Return (x, y) of the center of cell containing provided text 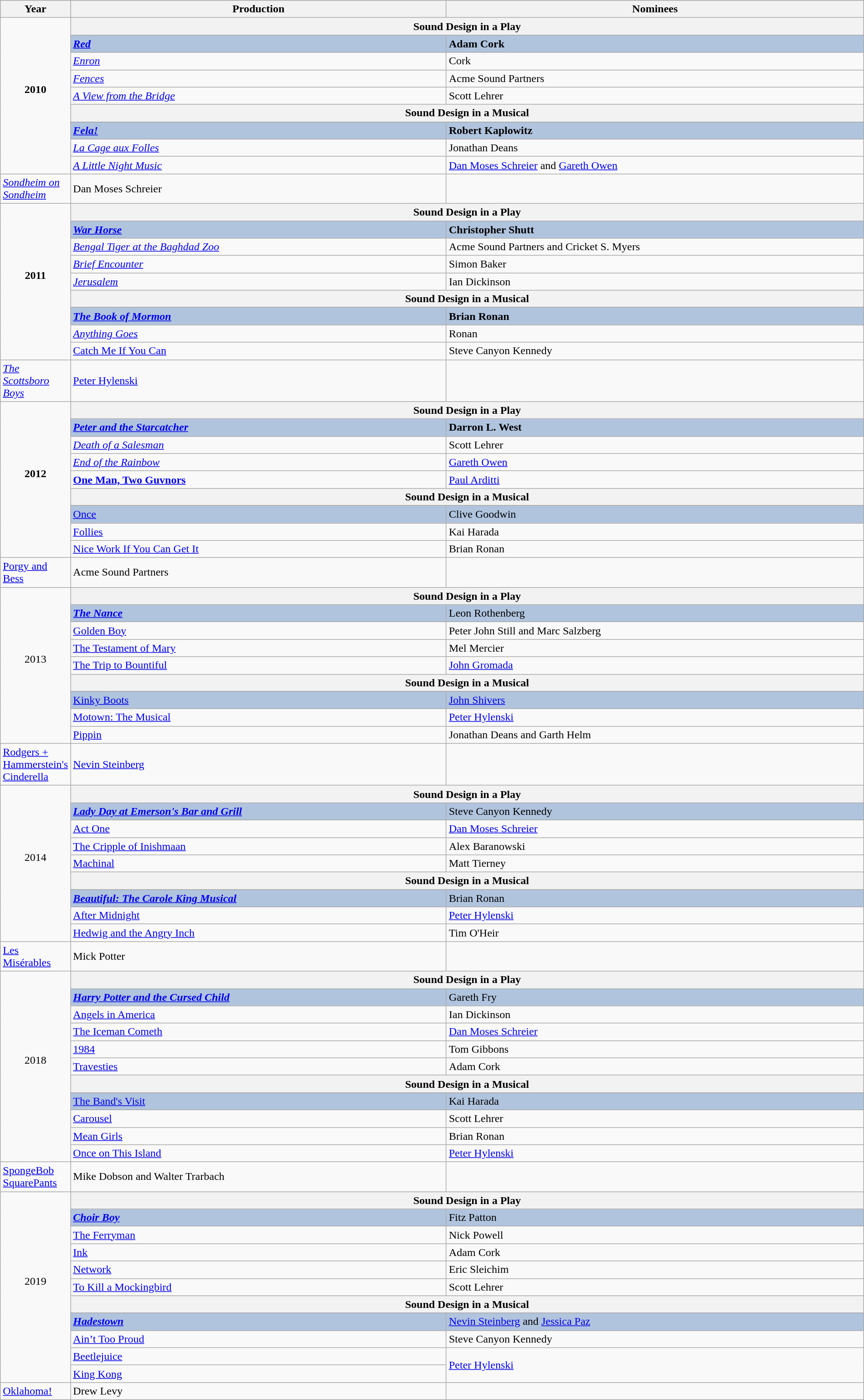
Year (36, 9)
Nevin Steinberg and Jessica Paz (655, 1322)
Bengal Tiger at the Baghdad Zoo (259, 247)
Tom Gibbons (655, 1049)
Fela! (259, 130)
2013 (36, 665)
Mike Dobson and Walter Trarbach (259, 1177)
Nevin Steinberg (259, 764)
After Midnight (259, 916)
To Kill a Mockingbird (259, 1287)
Pippin (259, 735)
Matt Tierney (655, 864)
Peter John Still and Marc Salzberg (655, 631)
2019 (36, 1287)
Eric Sleichim (655, 1270)
Christopher Shutt (655, 229)
One Man, Two Guvnors (259, 479)
The Book of Mormon (259, 316)
Catch Me If You Can (259, 351)
Enron (259, 61)
2011 (36, 282)
2010 (36, 96)
John Gromada (655, 665)
Angels in America (259, 1014)
2014 (36, 863)
Cork (655, 61)
Anything Goes (259, 334)
Once (259, 514)
The Testament of Mary (259, 648)
Nominees (655, 9)
Choir Boy (259, 1218)
Peter and the Starcatcher (259, 427)
The Trip to Bountiful (259, 665)
2012 (36, 479)
Hedwig and the Angry Inch (259, 933)
2018 (36, 1066)
Porgy and Bess (36, 572)
Ronan (655, 334)
Alex Baranowski (655, 846)
Gareth Fry (655, 997)
Les Misérables (36, 956)
Jonathan Deans (655, 148)
Brief Encounter (259, 264)
Clive Goodwin (655, 514)
Mean Girls (259, 1136)
A Little Night Music (259, 165)
Nick Powell (655, 1235)
War Horse (259, 229)
Darron L. West (655, 427)
Simon Baker (655, 264)
SpongeBob SquarePants (36, 1177)
Mel Mercier (655, 648)
Gareth Owen (655, 462)
King Kong (259, 1374)
Acme Sound Partners and Cricket S. Myers (655, 247)
Ain’t Too Proud (259, 1339)
Red (259, 44)
Sondheim on Sondheim (36, 189)
Drew Levy (259, 1391)
Fitz Patton (655, 1218)
Motown: The Musical (259, 717)
Ink (259, 1252)
Paul Arditti (655, 479)
The Cripple of Inishmaan (259, 846)
Carousel (259, 1118)
John Shivers (655, 700)
Hadestown (259, 1322)
Network (259, 1270)
Tim O'Heir (655, 933)
Fences (259, 78)
1984 (259, 1049)
Beetlejuice (259, 1356)
Lady Day at Emerson's Bar and Grill (259, 811)
Robert Kaplowitz (655, 130)
End of the Rainbow (259, 462)
Harry Potter and the Cursed Child (259, 997)
Follies (259, 532)
The Iceman Cometh (259, 1032)
The Band's Visit (259, 1101)
Nice Work If You Can Get It (259, 549)
Kinky Boots (259, 700)
Jerusalem (259, 282)
Leon Rothenberg (655, 613)
Beautiful: The Carole King Musical (259, 898)
La Cage aux Folles (259, 148)
Oklahoma! (36, 1391)
Once on This Island (259, 1153)
Machinal (259, 864)
A View from the Bridge (259, 96)
Dan Moses Schreier and Gareth Owen (655, 165)
Jonathan Deans and Garth Helm (655, 735)
The Nance (259, 613)
Mick Potter (259, 956)
Death of a Salesman (259, 445)
Travesties (259, 1066)
The Ferryman (259, 1235)
Production (259, 9)
The Scottsboro Boys (36, 381)
Act One (259, 829)
Golden Boy (259, 631)
Rodgers + Hammerstein's Cinderella (36, 764)
